For the text-containing cell, return its midpoint in [X, Y] coordinate format. 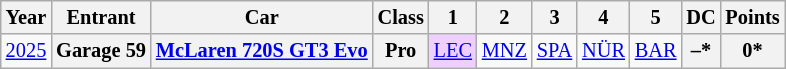
Class [401, 17]
LEC [453, 51]
McLaren 720S GT3 Evo [262, 51]
Points [753, 17]
Garage 59 [101, 51]
–* [700, 51]
SPA [554, 51]
BAR [656, 51]
MNZ [504, 51]
NÜR [604, 51]
3 [554, 17]
2025 [26, 51]
Year [26, 17]
1 [453, 17]
Pro [401, 51]
4 [604, 17]
2 [504, 17]
Entrant [101, 17]
0* [753, 51]
DC [700, 17]
Car [262, 17]
5 [656, 17]
